Find where the given text appears and provide that cell's center as (X, Y) coordinate. 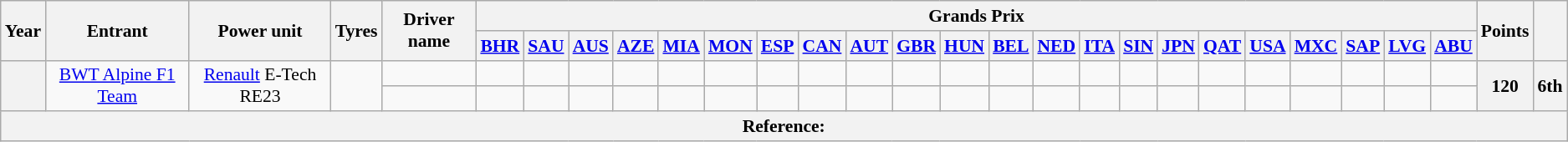
SIN (1138, 46)
CAN (823, 46)
SAU (545, 46)
Tyres (356, 30)
GBR (917, 46)
Power unit (259, 30)
AUS (590, 46)
BEL (1010, 46)
Points (1505, 30)
Grands Prix (976, 16)
BHR (500, 46)
MIA (681, 46)
QAT (1223, 46)
SAP (1363, 46)
JPN (1178, 46)
HUN (964, 46)
BWT Alpine F1 Team (117, 85)
Reference: (784, 127)
Entrant (117, 30)
ABU (1453, 46)
120 (1505, 85)
ESP (778, 46)
AZE (636, 46)
MON (731, 46)
Renault E-Tech RE23 (259, 85)
MXC (1316, 46)
6th (1550, 85)
NED (1056, 46)
Driver name (428, 30)
AUT (869, 46)
LVG (1407, 46)
ITA (1099, 46)
USA (1268, 46)
Year (23, 30)
